Capture the cell that displays the provided text and extract its [x, y] central coordinate. 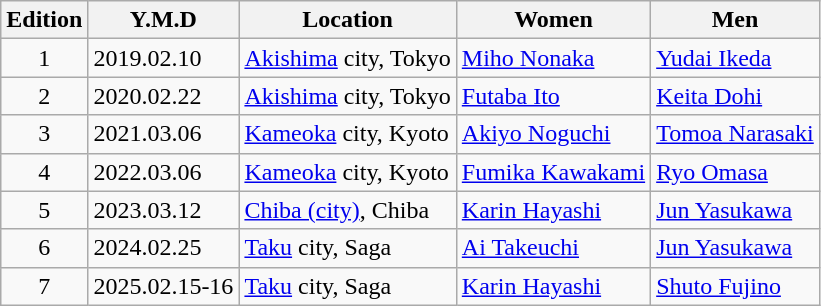
2024.02.25 [164, 248]
1 [44, 58]
2 [44, 96]
Women [553, 20]
Men [736, 20]
4 [44, 172]
2019.02.10 [164, 58]
Fumika Kawakami [553, 172]
Chiba (city), Chiba [348, 210]
Keita Dohi [736, 96]
2022.03.06 [164, 172]
2020.02.22 [164, 96]
2021.03.06 [164, 134]
Edition [44, 20]
6 [44, 248]
3 [44, 134]
Ryo Omasa [736, 172]
2023.03.12 [164, 210]
Miho Nonaka [553, 58]
Tomoa Narasaki [736, 134]
2025.02.15-16 [164, 286]
Yudai Ikeda [736, 58]
Y.M.D [164, 20]
Akiyo Noguchi [553, 134]
7 [44, 286]
Shuto Fujino [736, 286]
5 [44, 210]
Futaba Ito [553, 96]
Location [348, 20]
Ai Takeuchi [553, 248]
